Return [X, Y] of the center of cell containing provided text 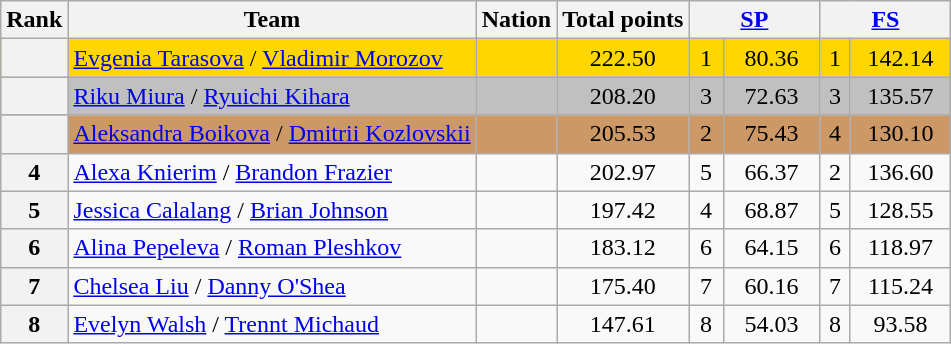
60.16 [772, 286]
175.40 [623, 286]
66.37 [772, 172]
93.58 [900, 324]
80.36 [772, 58]
147.61 [623, 324]
72.63 [772, 96]
142.14 [900, 58]
Team [272, 20]
Aleksandra Boikova / Dmitrii Kozlovskii [272, 134]
205.53 [623, 134]
FS [886, 20]
136.60 [900, 172]
202.97 [623, 172]
222.50 [623, 58]
Alina Pepeleva / Roman Pleshkov [272, 248]
64.15 [772, 248]
135.57 [900, 96]
115.24 [900, 286]
Evgenia Tarasova / Vladimir Morozov [272, 58]
54.03 [772, 324]
SP [754, 20]
75.43 [772, 134]
Riku Miura / Ryuichi Kihara [272, 96]
Evelyn Walsh / Trennt Michaud [272, 324]
118.97 [900, 248]
208.20 [623, 96]
Total points [623, 20]
128.55 [900, 210]
Jessica Calalang / Brian Johnson [272, 210]
197.42 [623, 210]
Alexa Knierim / Brandon Frazier [272, 172]
Chelsea Liu / Danny O'Shea [272, 286]
Rank [34, 20]
130.10 [900, 134]
68.87 [772, 210]
183.12 [623, 248]
Nation [516, 20]
